Return the [x, y] coordinate for the center point of the cell that contains the specified text.  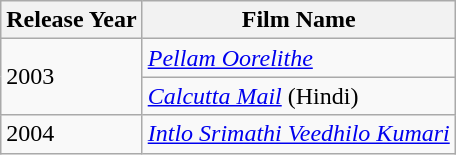
Pellam Oorelithe [298, 58]
Release Year [72, 20]
Intlo Srimathi Veedhilo Kumari [298, 134]
2003 [72, 77]
Film Name [298, 20]
2004 [72, 134]
Calcutta Mail (Hindi) [298, 96]
